Find where the given text appears and provide that cell's center as [X, Y] coordinate. 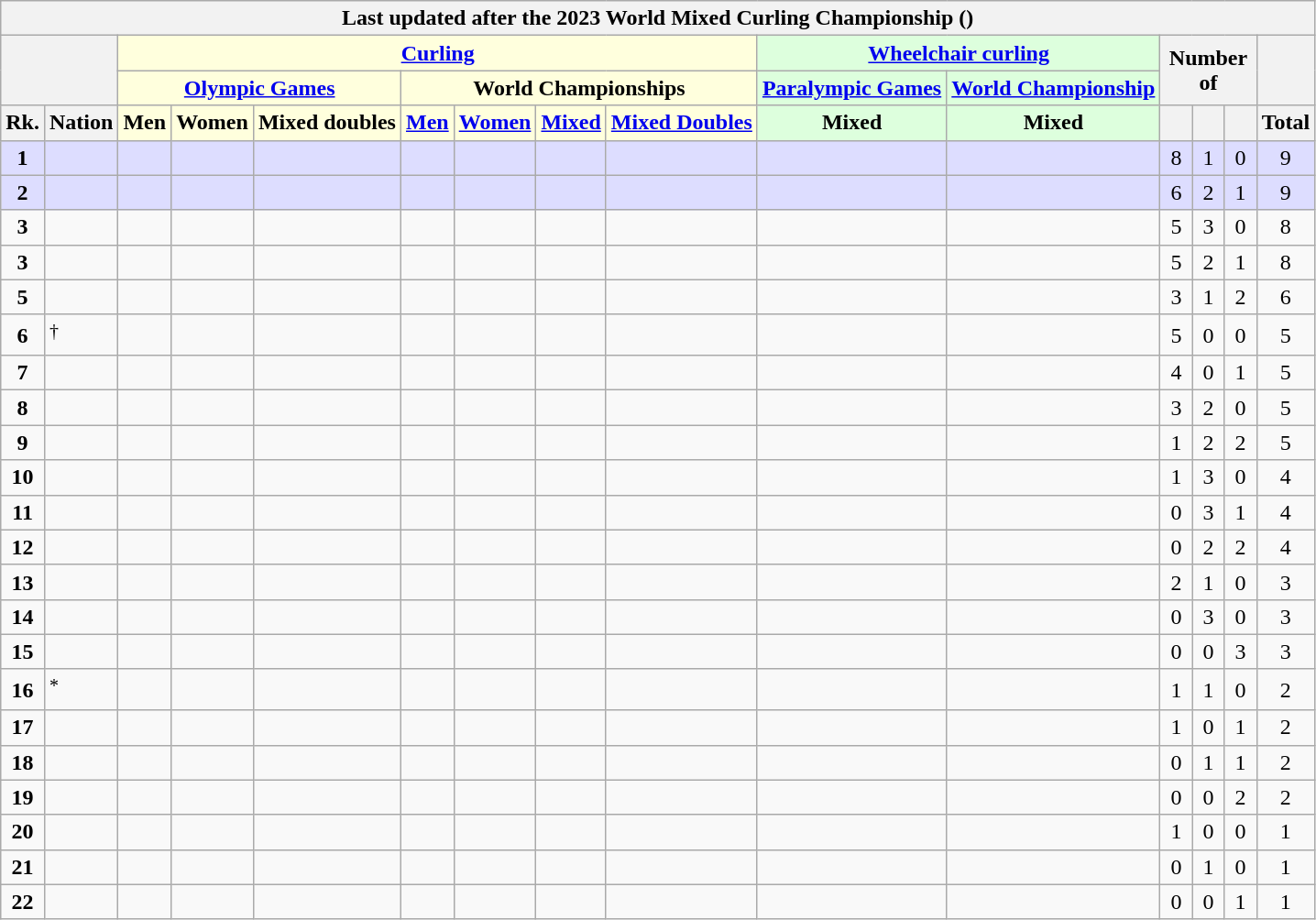
† [81, 335]
Nation [81, 123]
Number of [1208, 71]
Paralympic Games [851, 88]
17 [23, 728]
* [81, 689]
18 [23, 762]
15 [23, 652]
Curling [438, 53]
Mixed Doubles [682, 123]
16 [23, 689]
13 [23, 582]
Total [1286, 123]
7 [23, 373]
World Championship [1054, 88]
Olympic Games [260, 88]
Mixed doubles [326, 123]
22 [23, 902]
14 [23, 617]
Rk. [23, 123]
10 [23, 477]
Last updated after the 2023 World Mixed Curling Championship () [658, 18]
21 [23, 867]
World Championships [579, 88]
11 [23, 512]
12 [23, 547]
Wheelchair curling [959, 53]
20 [23, 832]
19 [23, 797]
